Search for the cell housing the specified text and yield its (X, Y) center coordinate. 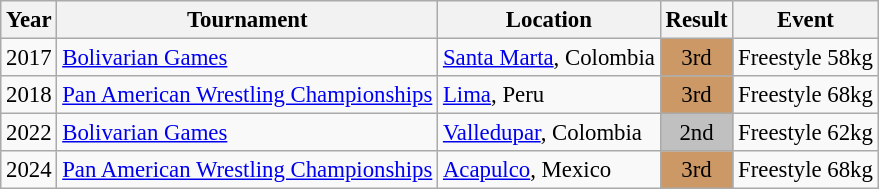
Event (806, 20)
Acapulco, Mexico (550, 170)
2022 (29, 133)
Freestyle 62kg (806, 133)
Freestyle 58kg (806, 58)
2017 (29, 58)
Tournament (248, 20)
Santa Marta, Colombia (550, 58)
Lima, Peru (550, 95)
2024 (29, 170)
Location (550, 20)
Result (696, 20)
Year (29, 20)
Valledupar, Colombia (550, 133)
2018 (29, 95)
2nd (696, 133)
